Return the (x, y) coordinate for the center point of the cell that contains the specified text.  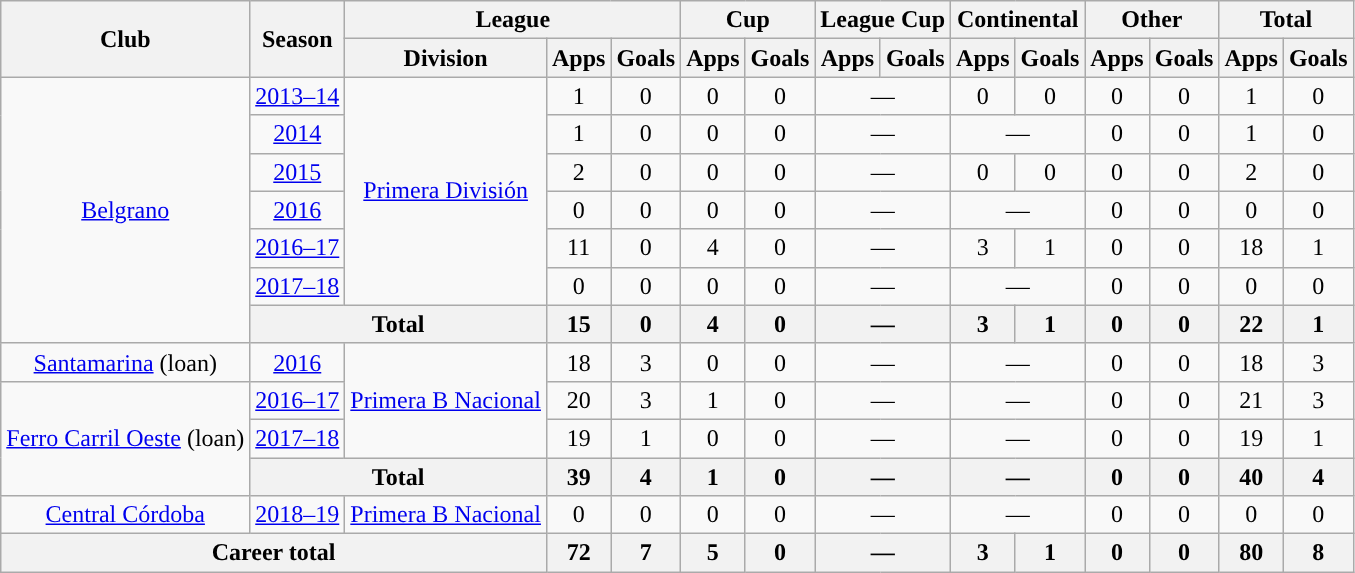
Division (446, 58)
2014 (298, 134)
Other (1152, 20)
Career total (274, 553)
2013–14 (298, 96)
Central Córdoba (126, 515)
Club (126, 39)
5 (713, 553)
Belgrano (126, 210)
21 (1251, 400)
Cup (748, 20)
League (513, 20)
Ferro Carril Oeste (loan) (126, 438)
Primera División (446, 191)
Season (298, 39)
22 (1251, 324)
15 (578, 324)
72 (578, 553)
80 (1251, 553)
8 (1318, 553)
League Cup (883, 20)
7 (646, 553)
20 (578, 400)
Santamarina (loan) (126, 362)
Continental (1018, 20)
2018–19 (298, 515)
11 (578, 248)
40 (1251, 477)
2015 (298, 172)
39 (578, 477)
